For the text-containing cell, return its midpoint in (X, Y) coordinate format. 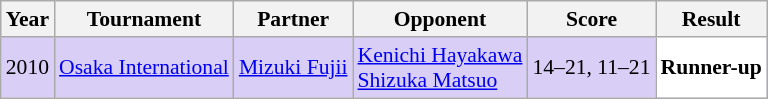
2010 (28, 68)
Score (591, 19)
Year (28, 19)
Runner-up (712, 68)
14–21, 11–21 (591, 68)
Result (712, 19)
Osaka International (144, 68)
Partner (294, 19)
Tournament (144, 19)
Opponent (440, 19)
Kenichi Hayakawa Shizuka Matsuo (440, 68)
Mizuki Fujii (294, 68)
